Locate the cell with the specified text and output its (X, Y) center coordinate. 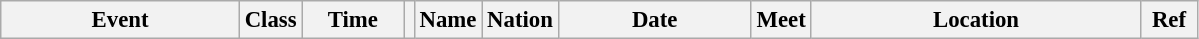
Class (270, 20)
Meet (781, 20)
Date (654, 20)
Location (976, 20)
Name (448, 20)
Event (120, 20)
Ref (1169, 20)
Time (353, 20)
Nation (520, 20)
